Output the [x, y] coordinate of the center of the cell containing the given text.  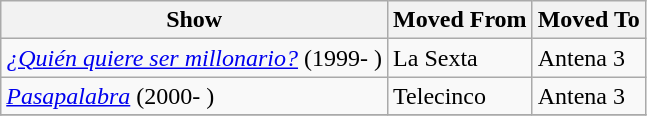
Show [194, 20]
La Sexta [460, 58]
Pasapalabra (2000- ) [194, 96]
¿Quién quiere ser millonario? (1999- ) [194, 58]
Telecinco [460, 96]
Moved From [460, 20]
Moved To [588, 20]
